For the text-containing cell, return its midpoint in (X, Y) coordinate format. 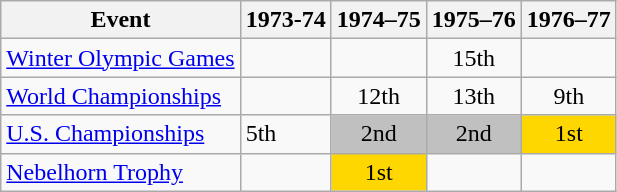
Event (120, 20)
5th (286, 134)
9th (568, 96)
15th (474, 58)
World Championships (120, 96)
U.S. Championships (120, 134)
1976–77 (568, 20)
1973-74 (286, 20)
12th (378, 96)
1975–76 (474, 20)
Nebelhorn Trophy (120, 172)
Winter Olympic Games (120, 58)
13th (474, 96)
1974–75 (378, 20)
